Provide the [X, Y] coordinate of the cell's center where the given text is located.  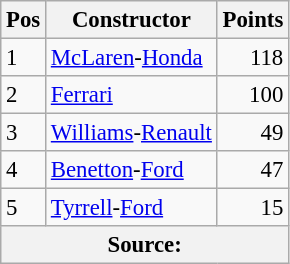
Williams-Renault [132, 133]
Tyrrell-Ford [132, 208]
15 [252, 208]
118 [252, 58]
4 [24, 170]
Points [252, 20]
McLaren-Honda [132, 58]
3 [24, 133]
47 [252, 170]
5 [24, 208]
49 [252, 133]
100 [252, 95]
Source: [145, 245]
Benetton-Ford [132, 170]
2 [24, 95]
1 [24, 58]
Pos [24, 20]
Ferrari [132, 95]
Constructor [132, 20]
